Find where the given text appears and provide that cell's center as [X, Y] coordinate. 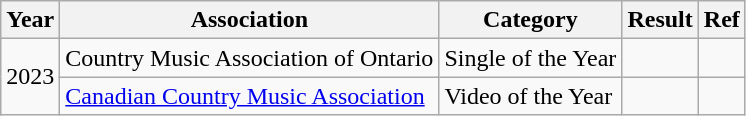
Association [250, 20]
Ref [722, 20]
Year [30, 20]
Country Music Association of Ontario [250, 58]
Result [660, 20]
Single of the Year [530, 58]
Video of the Year [530, 96]
Category [530, 20]
Canadian Country Music Association [250, 96]
2023 [30, 77]
